From the cell containing the given text, extract its center point as (x, y) coordinate. 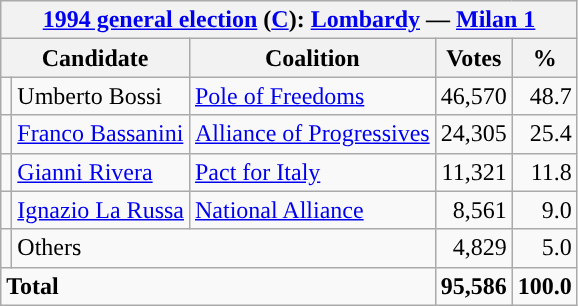
Alliance of Progressives (312, 134)
48.7 (544, 96)
46,570 (474, 96)
Others (224, 248)
4,829 (474, 248)
11.8 (544, 172)
Gianni Rivera (101, 172)
25.4 (544, 134)
5.0 (544, 248)
95,586 (474, 286)
Pact for Italy (312, 172)
Franco Bassanini (101, 134)
24,305 (474, 134)
National Alliance (312, 210)
100.0 (544, 286)
Candidate (96, 58)
Total (218, 286)
9.0 (544, 210)
Coalition (312, 58)
Ignazio La Russa (101, 210)
% (544, 58)
1994 general election (C): Lombardy — Milan 1 (290, 20)
11,321 (474, 172)
Umberto Bossi (101, 96)
8,561 (474, 210)
Votes (474, 58)
Pole of Freedoms (312, 96)
